Scan for the cell matching the given text and deliver its (X, Y) coordinate at center. 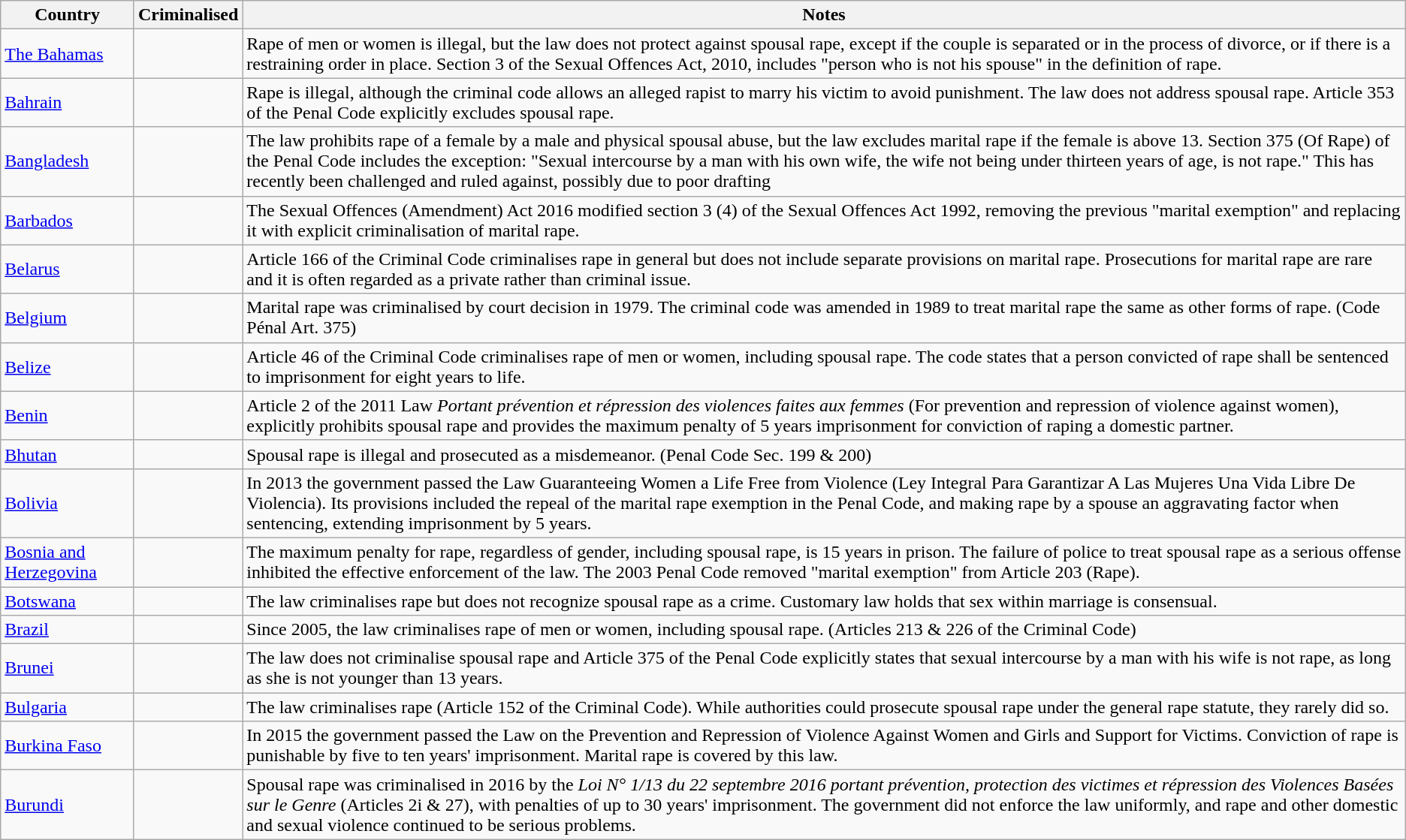
The Bahamas (68, 54)
Bolivia (68, 503)
Since 2005, the law criminalises rape of men or women, including spousal rape. (Articles 213 & 226 of the Criminal Code) (824, 630)
Spousal rape is illegal and prosecuted as a misdemeanor. (Penal Code Sec. 199 & 200) (824, 454)
Bosnia and Herzegovina (68, 562)
Bangladesh (68, 161)
Burundi (68, 805)
Belgium (68, 318)
Criminalised (188, 15)
Botswana (68, 601)
Brunei (68, 668)
Belarus (68, 269)
Notes (824, 15)
Bahrain (68, 102)
Country (68, 15)
Brazil (68, 630)
Belize (68, 366)
Bhutan (68, 454)
Barbados (68, 221)
Benin (68, 416)
Burkina Faso (68, 746)
Bulgaria (68, 707)
The law criminalises rape but does not recognize spousal rape as a crime. Customary law holds that sex within marriage is consensual. (824, 601)
